Provide the (X, Y) coordinate of the cell's center where the given text is located.  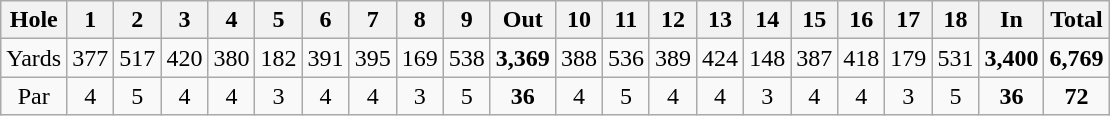
12 (672, 20)
391 (326, 58)
3,369 (522, 58)
6 (326, 20)
517 (138, 58)
377 (90, 58)
14 (768, 20)
169 (420, 58)
387 (814, 58)
389 (672, 58)
Hole (34, 20)
Par (34, 96)
420 (184, 58)
388 (578, 58)
8 (420, 20)
380 (232, 58)
7 (372, 20)
9 (466, 20)
18 (956, 20)
16 (862, 20)
418 (862, 58)
6,769 (1076, 58)
17 (908, 20)
1 (90, 20)
13 (720, 20)
182 (278, 58)
2 (138, 20)
15 (814, 20)
536 (626, 58)
11 (626, 20)
10 (578, 20)
148 (768, 58)
538 (466, 58)
In (1012, 20)
3,400 (1012, 58)
Out (522, 20)
424 (720, 58)
Total (1076, 20)
72 (1076, 96)
179 (908, 58)
Yards (34, 58)
531 (956, 58)
395 (372, 58)
